Identify which cell holds the provided text, then report its [x, y] central coordinate. 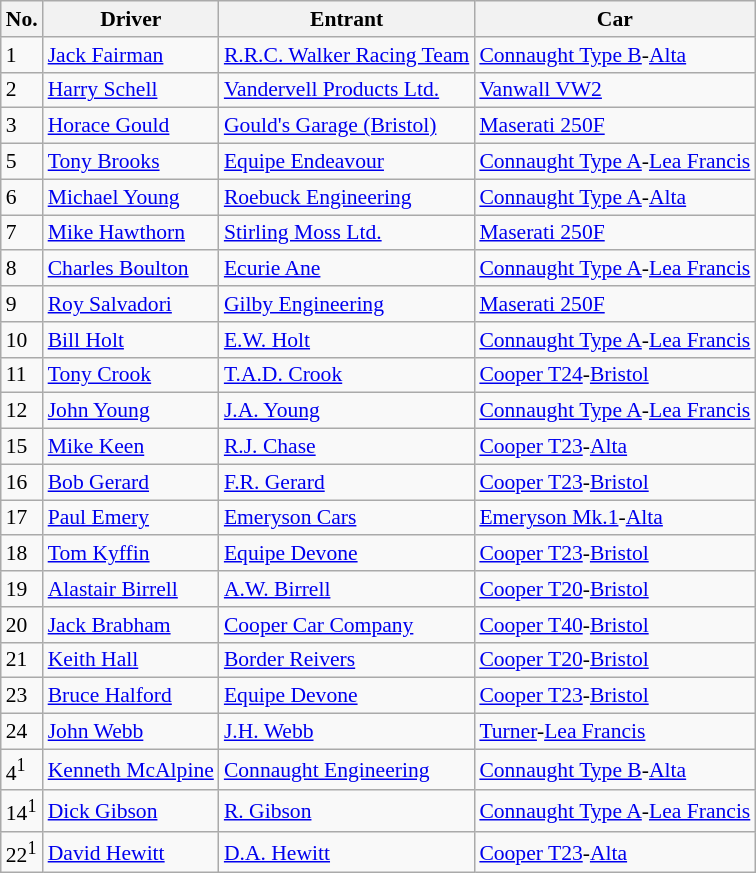
1 [22, 55]
Stirling Moss Ltd. [346, 233]
Mike Hawthorn [131, 233]
Driver [131, 19]
19 [22, 589]
41 [22, 770]
Dick Gibson [131, 812]
J.H. Webb [346, 732]
20 [22, 625]
R.J. Chase [346, 447]
Cooper Car Company [346, 625]
David Hewitt [131, 852]
Harry Schell [131, 90]
17 [22, 518]
Gould's Garage (Bristol) [346, 126]
Cooper T24-Bristol [614, 375]
Bruce Halford [131, 696]
Car [614, 19]
Connaught Type A-Alta [614, 197]
7 [22, 233]
Emeryson Mk.1-Alta [614, 518]
T.A.D. Crook [346, 375]
Jack Brabham [131, 625]
J.A. Young [346, 411]
Tony Brooks [131, 162]
Emeryson Cars [346, 518]
24 [22, 732]
Paul Emery [131, 518]
Tom Kyffin [131, 554]
No. [22, 19]
Mike Keen [131, 447]
Connaught Engineering [346, 770]
3 [22, 126]
Michael Young [131, 197]
Gilby Engineering [346, 304]
5 [22, 162]
221 [22, 852]
Vanwall VW2 [614, 90]
Keith Hall [131, 660]
John Young [131, 411]
15 [22, 447]
11 [22, 375]
R. Gibson [346, 812]
8 [22, 269]
141 [22, 812]
2 [22, 90]
18 [22, 554]
Jack Fairman [131, 55]
12 [22, 411]
Bill Holt [131, 340]
Alastair Birrell [131, 589]
Cooper T40-Bristol [614, 625]
Entrant [346, 19]
23 [22, 696]
F.R. Gerard [346, 482]
D.A. Hewitt [346, 852]
Turner-Lea Francis [614, 732]
21 [22, 660]
Vandervell Products Ltd. [346, 90]
Bob Gerard [131, 482]
Kenneth McAlpine [131, 770]
6 [22, 197]
Ecurie Ane [346, 269]
Charles Boulton [131, 269]
10 [22, 340]
Horace Gould [131, 126]
John Webb [131, 732]
9 [22, 304]
R.R.C. Walker Racing Team [346, 55]
Tony Crook [131, 375]
Border Reivers [346, 660]
A.W. Birrell [346, 589]
E.W. Holt [346, 340]
Equipe Endeavour [346, 162]
16 [22, 482]
Roy Salvadori [131, 304]
Roebuck Engineering [346, 197]
